Scan for the cell matching the given text and deliver its [x, y] coordinate at center. 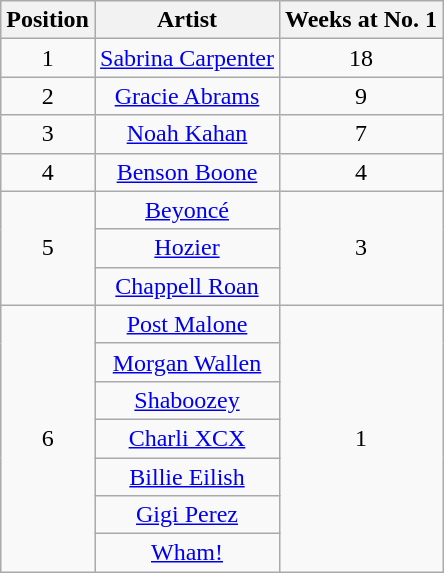
Weeks at No. 1 [360, 20]
Benson Boone [186, 172]
18 [360, 58]
Post Malone [186, 324]
Wham! [186, 553]
Chappell Roan [186, 286]
7 [360, 134]
Sabrina Carpenter [186, 58]
Charli XCX [186, 438]
Hozier [186, 248]
Position [48, 20]
Morgan Wallen [186, 362]
2 [48, 96]
Noah Kahan [186, 134]
Billie Eilish [186, 477]
6 [48, 438]
Gigi Perez [186, 515]
Gracie Abrams [186, 96]
Shaboozey [186, 400]
5 [48, 248]
Beyoncé [186, 210]
9 [360, 96]
Artist [186, 20]
